Locate the cell with the specified text and output its (x, y) center coordinate. 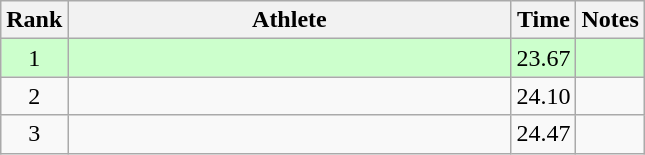
1 (34, 58)
24.10 (544, 96)
3 (34, 134)
Athlete (290, 20)
2 (34, 96)
Rank (34, 20)
Notes (610, 20)
Time (544, 20)
23.67 (544, 58)
24.47 (544, 134)
